Identify which cell holds the provided text, then report its (X, Y) central coordinate. 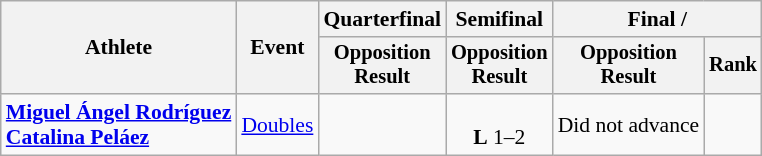
Athlete (119, 48)
Rank (733, 66)
L 1–2 (500, 124)
Quarterfinal (382, 19)
Miguel Ángel RodríguezCatalina Peláez (119, 124)
Semifinal (500, 19)
Final / (658, 19)
Doubles (277, 124)
Event (277, 48)
Did not advance (629, 124)
